From the cell containing the given text, extract its center point as (x, y) coordinate. 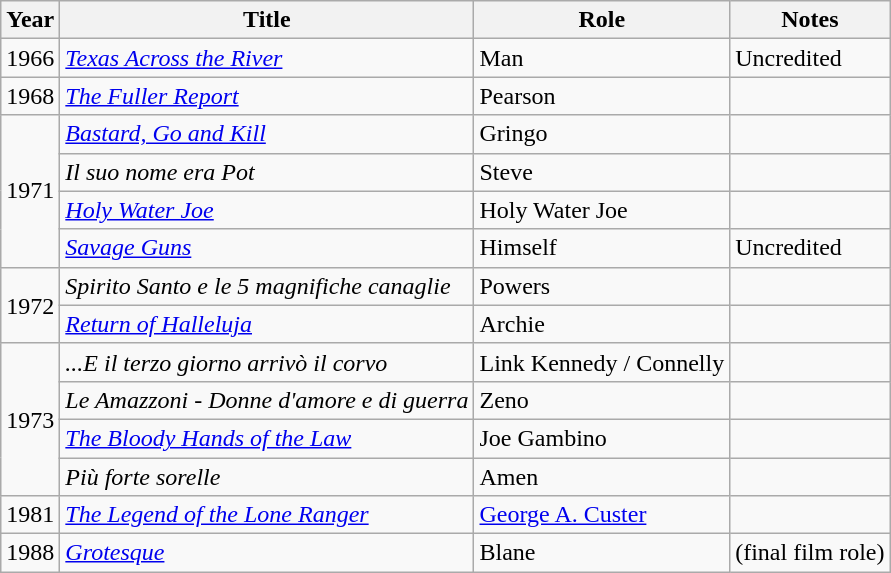
Texas Across the River (267, 58)
Blane (602, 553)
Le Amazzoni - Donne d'amore e di guerra (267, 400)
Link Kennedy / Connelly (602, 362)
1981 (30, 515)
Joe Gambino (602, 438)
Spirito Santo e le 5 magnifiche canaglie (267, 286)
Zeno (602, 400)
1968 (30, 96)
Savage Guns (267, 248)
...E il terzo giorno arrivò il corvo (267, 362)
Title (267, 20)
Grotesque (267, 553)
Archie (602, 324)
Amen (602, 477)
1988 (30, 553)
Year (30, 20)
Himself (602, 248)
1972 (30, 305)
George A. Custer (602, 515)
1966 (30, 58)
(final film role) (810, 553)
Pearson (602, 96)
The Bloody Hands of the Law (267, 438)
Powers (602, 286)
The Fuller Report (267, 96)
Più forte sorelle (267, 477)
1971 (30, 191)
Notes (810, 20)
Return of Halleluja (267, 324)
Man (602, 58)
The Legend of the Lone Ranger (267, 515)
Steve (602, 172)
Il suo nome era Pot (267, 172)
Gringo (602, 134)
Bastard, Go and Kill (267, 134)
Role (602, 20)
1973 (30, 419)
